Pinpoint the cell where the given text exists, returning its [X, Y] midpoint coordinate. 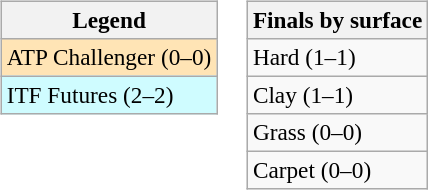
Grass (0–0) [337, 133]
Finals by surface [337, 20]
Clay (1–1) [337, 95]
Hard (1–1) [337, 57]
Legend [108, 20]
ITF Futures (2–2) [108, 95]
ATP Challenger (0–0) [108, 57]
Carpet (0–0) [337, 171]
